Extract the (x, y) coordinate from the center of the cell holding the provided text.  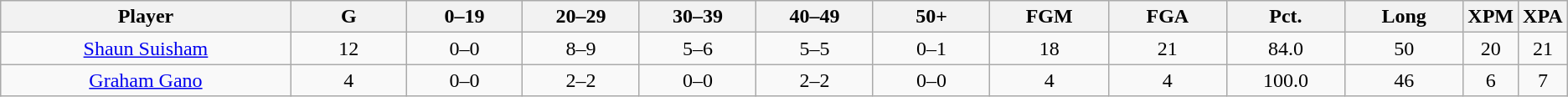
46 (1404, 80)
18 (1049, 48)
Shaun Suisham (146, 48)
8–9 (581, 48)
Pct. (1285, 17)
FGM (1049, 17)
12 (348, 48)
XPM (1491, 17)
40–49 (815, 17)
Player (146, 17)
50 (1404, 48)
5–6 (698, 48)
0–1 (931, 48)
20–29 (581, 17)
84.0 (1285, 48)
Long (1404, 17)
G (348, 17)
0–19 (464, 17)
5–5 (815, 48)
6 (1491, 80)
Graham Gano (146, 80)
30–39 (698, 17)
50+ (931, 17)
7 (1543, 80)
XPA (1543, 17)
20 (1491, 48)
100.0 (1285, 80)
FGA (1168, 17)
